Identify which cell holds the provided text, then report its (X, Y) central coordinate. 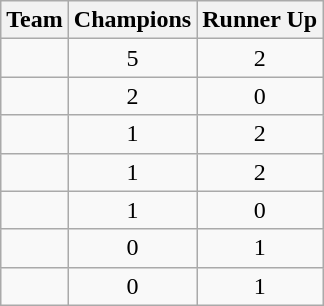
5 (132, 58)
Team (35, 20)
Champions (132, 20)
Runner Up (260, 20)
